Capture the cell that displays the provided text and extract its [X, Y] central coordinate. 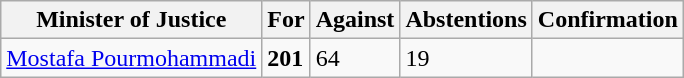
Against [355, 20]
Abstentions [466, 20]
Mostafa Pourmohammadi [132, 58]
Confirmation [608, 20]
201 [286, 58]
Minister of Justice [132, 20]
For [286, 20]
64 [355, 58]
19 [466, 58]
